Provide the (x, y) coordinate of the cell's center where the given text is located.  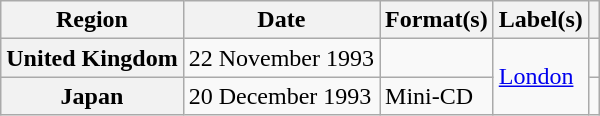
Format(s) (437, 20)
London (540, 77)
Label(s) (540, 20)
Japan (92, 96)
22 November 1993 (281, 58)
Mini-CD (437, 96)
20 December 1993 (281, 96)
Region (92, 20)
United Kingdom (92, 58)
Date (281, 20)
